For the text-containing cell, return its midpoint in [x, y] coordinate format. 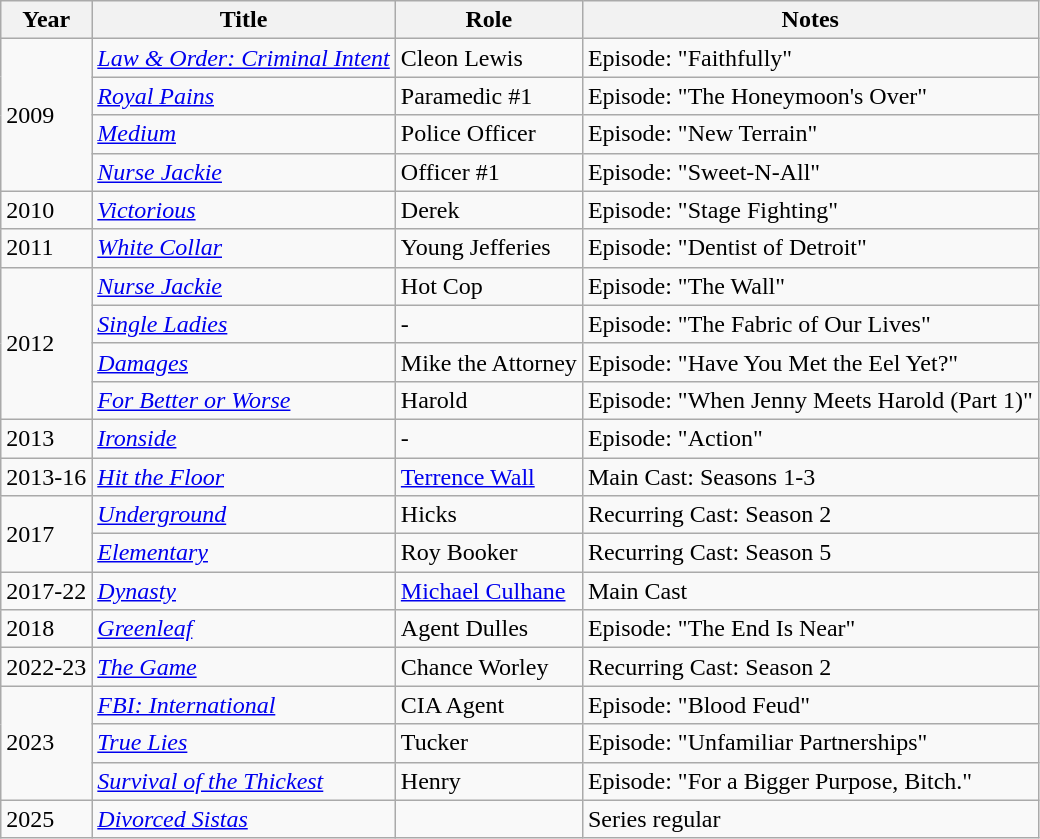
Episode: "Action" [810, 438]
Episode: "The Fabric of Our Lives" [810, 324]
2009 [46, 115]
Underground [244, 515]
Hicks [488, 515]
Officer #1 [488, 172]
Mike the Attorney [488, 362]
Henry [488, 781]
2022-23 [46, 667]
Title [244, 20]
FBI: International [244, 705]
Divorced Sistas [244, 819]
Episode: "New Terrain" [810, 134]
2013-16 [46, 477]
Episode: "The Wall" [810, 286]
Series regular [810, 819]
Episode: "The Honeymoon's Over" [810, 96]
Main Cast: Seasons 1-3 [810, 477]
Royal Pains [244, 96]
Main Cast [810, 591]
Medium [244, 134]
Hit the Floor [244, 477]
Ironside [244, 438]
Single Ladies [244, 324]
2010 [46, 210]
Victorious [244, 210]
Episode: "The End Is Near" [810, 629]
2023 [46, 743]
Agent Dulles [488, 629]
Cleon Lewis [488, 58]
2017-22 [46, 591]
Michael Culhane [488, 591]
Episode: "Unfamiliar Partnerships" [810, 743]
2012 [46, 343]
White Collar [244, 248]
Year [46, 20]
2017 [46, 534]
True Lies [244, 743]
Elementary [244, 553]
2013 [46, 438]
Roy Booker [488, 553]
Episode: "Faithfully" [810, 58]
Recurring Cast: Season 5 [810, 553]
Paramedic #1 [488, 96]
2011 [46, 248]
For Better or Worse [244, 400]
2018 [46, 629]
Episode: "Stage Fighting" [810, 210]
The Game [244, 667]
Terrence Wall [488, 477]
Survival of the Thickest [244, 781]
Episode: "When Jenny Meets Harold (Part 1)" [810, 400]
Notes [810, 20]
Episode: "For a Bigger Purpose, Bitch." [810, 781]
Greenleaf [244, 629]
Tucker [488, 743]
Law & Order: Criminal Intent [244, 58]
Episode: "Blood Feud" [810, 705]
Role [488, 20]
Police Officer [488, 134]
Damages [244, 362]
CIA Agent [488, 705]
Chance Worley [488, 667]
Episode: "Sweet-N-All" [810, 172]
Derek [488, 210]
Episode: "Have You Met the Eel Yet?" [810, 362]
Young Jefferies [488, 248]
Dynasty [244, 591]
Hot Cop [488, 286]
Episode: "Dentist of Detroit" [810, 248]
2025 [46, 819]
Harold [488, 400]
